Output the (X, Y) coordinate of the center of the cell containing the given text.  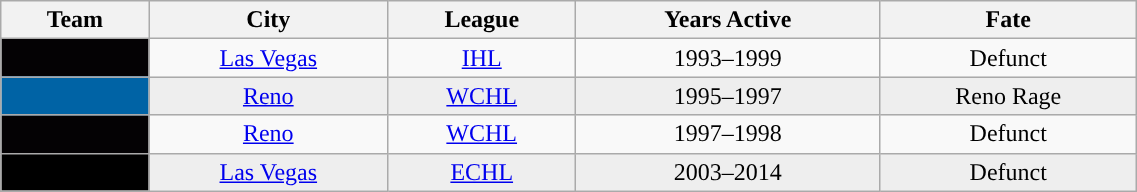
Fate (1008, 20)
IHL (482, 58)
1995–1997 (728, 96)
Reno Rage (1008, 96)
Team (75, 20)
League (482, 20)
City (268, 20)
ECHL (482, 172)
1997–1998 (728, 134)
2003–2014 (728, 172)
Years Active (728, 20)
1993–1999 (728, 58)
